Identify which cell holds the provided text, then report its (x, y) central coordinate. 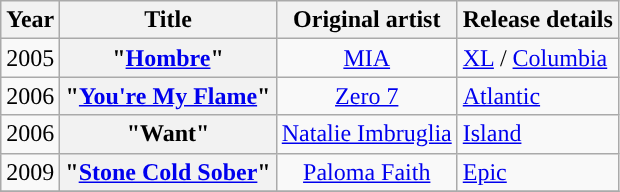
2009 (30, 172)
Release details (538, 20)
Title (168, 20)
"Stone Cold Sober" (168, 172)
2005 (30, 58)
Island (538, 134)
Epic (538, 172)
"Hombre" (168, 58)
"Want" (168, 134)
MIA (366, 58)
Natalie Imbruglia (366, 134)
Paloma Faith (366, 172)
XL / Columbia (538, 58)
Year (30, 20)
Atlantic (538, 96)
"You're My Flame" (168, 96)
Original artist (366, 20)
Zero 7 (366, 96)
